Determine the [x, y] coordinate at the center of the cell enclosing the given text.  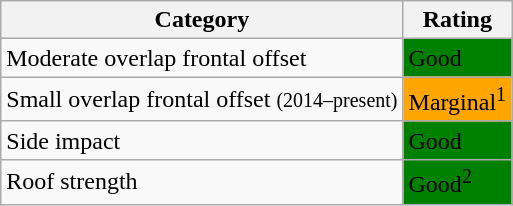
Rating [458, 20]
Small overlap frontal offset (2014–present) [202, 100]
Side impact [202, 140]
Marginal1 [458, 100]
Roof strength [202, 182]
Moderate overlap frontal offset [202, 58]
Good2 [458, 182]
Category [202, 20]
